Locate the cell with the specified text and output its (x, y) center coordinate. 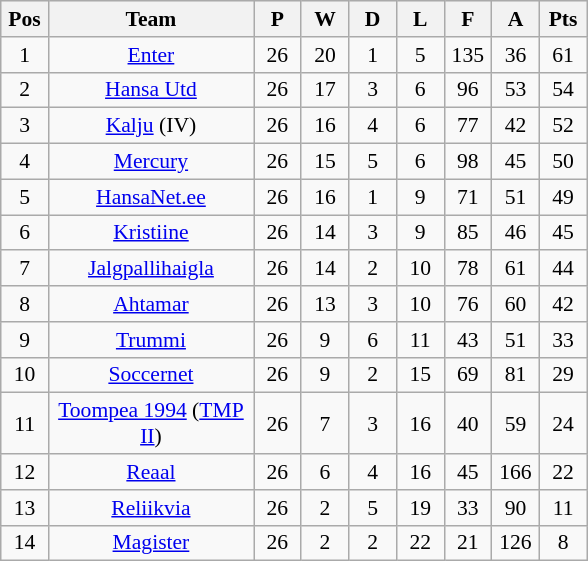
71 (468, 197)
85 (468, 233)
46 (516, 233)
Ahtamar (150, 304)
L (420, 19)
81 (516, 375)
Reliikvia (150, 508)
77 (468, 126)
Team (150, 19)
135 (468, 55)
A (516, 19)
69 (468, 375)
53 (516, 90)
90 (516, 508)
40 (468, 424)
96 (468, 90)
60 (516, 304)
Trummi (150, 340)
78 (468, 269)
HansaNet.ee (150, 197)
44 (563, 269)
12 (25, 472)
Reaal (150, 472)
17 (325, 90)
Jalgpallihaigla (150, 269)
Toompea 1994 (TMP II) (150, 424)
Soccernet (150, 375)
Kalju (IV) (150, 126)
98 (468, 162)
Mercury (150, 162)
76 (468, 304)
20 (325, 55)
126 (516, 543)
Pts (563, 19)
54 (563, 90)
21 (468, 543)
166 (516, 472)
43 (468, 340)
19 (420, 508)
36 (516, 55)
52 (563, 126)
D (373, 19)
Hansa Utd (150, 90)
59 (516, 424)
Enter (150, 55)
Magister (150, 543)
29 (563, 375)
24 (563, 424)
W (325, 19)
50 (563, 162)
49 (563, 197)
F (468, 19)
Kristiine (150, 233)
Pos (25, 19)
P (278, 19)
